Return the [x, y] coordinate for the center point of the cell that contains the specified text.  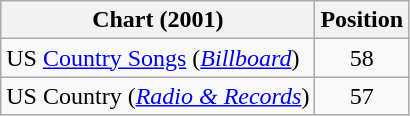
58 [362, 58]
US Country Songs (Billboard) [158, 58]
Chart (2001) [158, 20]
US Country (Radio & Records) [158, 96]
Position [362, 20]
57 [362, 96]
